Capture the cell that displays the provided text and extract its [X, Y] central coordinate. 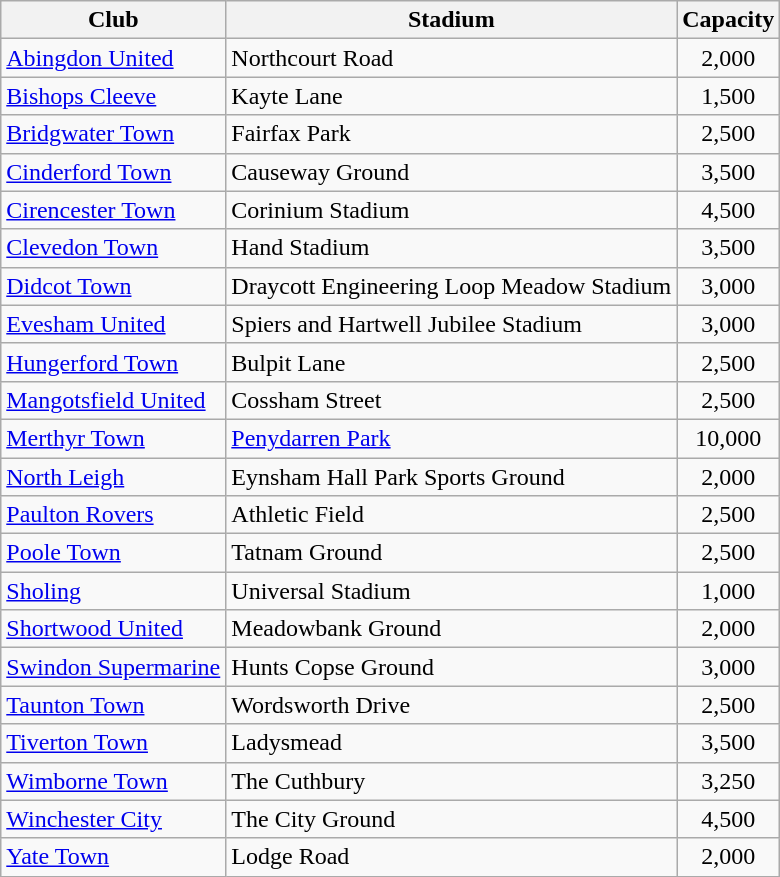
The City Ground [452, 819]
Eynsham Hall Park Sports Ground [452, 477]
Wimborne Town [114, 781]
Hand Stadium [452, 248]
Kayte Lane [452, 96]
Bishops Cleeve [114, 96]
Abingdon United [114, 58]
Merthyr Town [114, 438]
Cinderford Town [114, 172]
North Leigh [114, 477]
Poole Town [114, 553]
Cirencester Town [114, 210]
Draycott Engineering Loop Meadow Stadium [452, 286]
Corinium Stadium [452, 210]
The Cuthbury [452, 781]
Hungerford Town [114, 362]
Taunton Town [114, 705]
Lodge Road [452, 857]
Yate Town [114, 857]
Sholing [114, 591]
Bulpit Lane [452, 362]
Northcourt Road [452, 58]
Capacity [728, 20]
Club [114, 20]
3,250 [728, 781]
Spiers and Hartwell Jubilee Stadium [452, 324]
Wordsworth Drive [452, 705]
Fairfax Park [452, 134]
Winchester City [114, 819]
Ladysmead [452, 743]
Stadium [452, 20]
Bridgwater Town [114, 134]
Evesham United [114, 324]
Causeway Ground [452, 172]
Cossham Street [452, 400]
Tiverton Town [114, 743]
10,000 [728, 438]
Mangotsfield United [114, 400]
Shortwood United [114, 629]
Swindon Supermarine [114, 667]
Clevedon Town [114, 248]
Hunts Copse Ground [452, 667]
Didcot Town [114, 286]
Athletic Field [452, 515]
Paulton Rovers [114, 515]
Penydarren Park [452, 438]
Tatnam Ground [452, 553]
1,500 [728, 96]
1,000 [728, 591]
Universal Stadium [452, 591]
Meadowbank Ground [452, 629]
